Detect which cell encompasses the target text, then output its [X, Y] center coordinate. 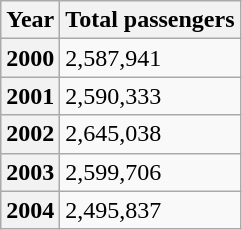
2004 [30, 210]
2,495,837 [150, 210]
2003 [30, 172]
2,590,333 [150, 96]
2001 [30, 96]
2,599,706 [150, 172]
2,587,941 [150, 58]
2000 [30, 58]
Year [30, 20]
2002 [30, 134]
2,645,038 [150, 134]
Total passengers [150, 20]
